Pinpoint the cell where the given text exists, returning its (X, Y) midpoint coordinate. 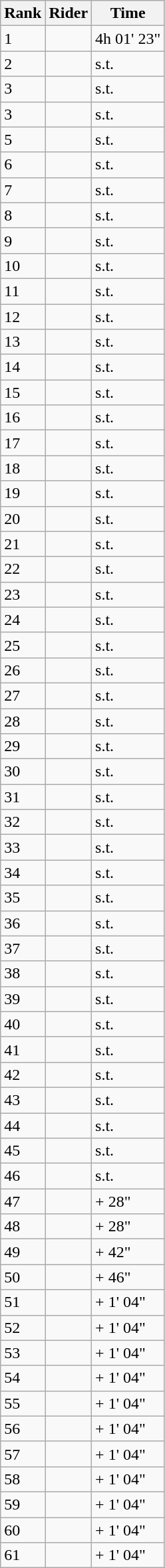
7 (23, 190)
28 (23, 721)
42 (23, 1075)
51 (23, 1302)
36 (23, 923)
40 (23, 1024)
4h 01' 23" (128, 39)
49 (23, 1252)
8 (23, 215)
6 (23, 165)
12 (23, 317)
22 (23, 569)
34 (23, 873)
46 (23, 1176)
17 (23, 443)
35 (23, 898)
39 (23, 999)
53 (23, 1353)
61 (23, 1555)
9 (23, 240)
Rank (23, 13)
41 (23, 1049)
59 (23, 1504)
55 (23, 1403)
21 (23, 544)
45 (23, 1151)
24 (23, 620)
37 (23, 948)
31 (23, 797)
16 (23, 418)
57 (23, 1454)
52 (23, 1328)
23 (23, 594)
1 (23, 39)
50 (23, 1277)
10 (23, 266)
+ 46" (128, 1277)
56 (23, 1429)
18 (23, 468)
26 (23, 670)
19 (23, 493)
5 (23, 139)
2 (23, 64)
11 (23, 291)
14 (23, 367)
Time (128, 13)
20 (23, 519)
44 (23, 1126)
13 (23, 342)
Rider (69, 13)
48 (23, 1227)
25 (23, 645)
60 (23, 1529)
29 (23, 746)
43 (23, 1100)
58 (23, 1479)
38 (23, 974)
+ 42" (128, 1252)
33 (23, 847)
27 (23, 695)
30 (23, 772)
47 (23, 1201)
15 (23, 392)
32 (23, 822)
54 (23, 1378)
